Determine the [X, Y] coordinate at the center of the cell enclosing the given text.  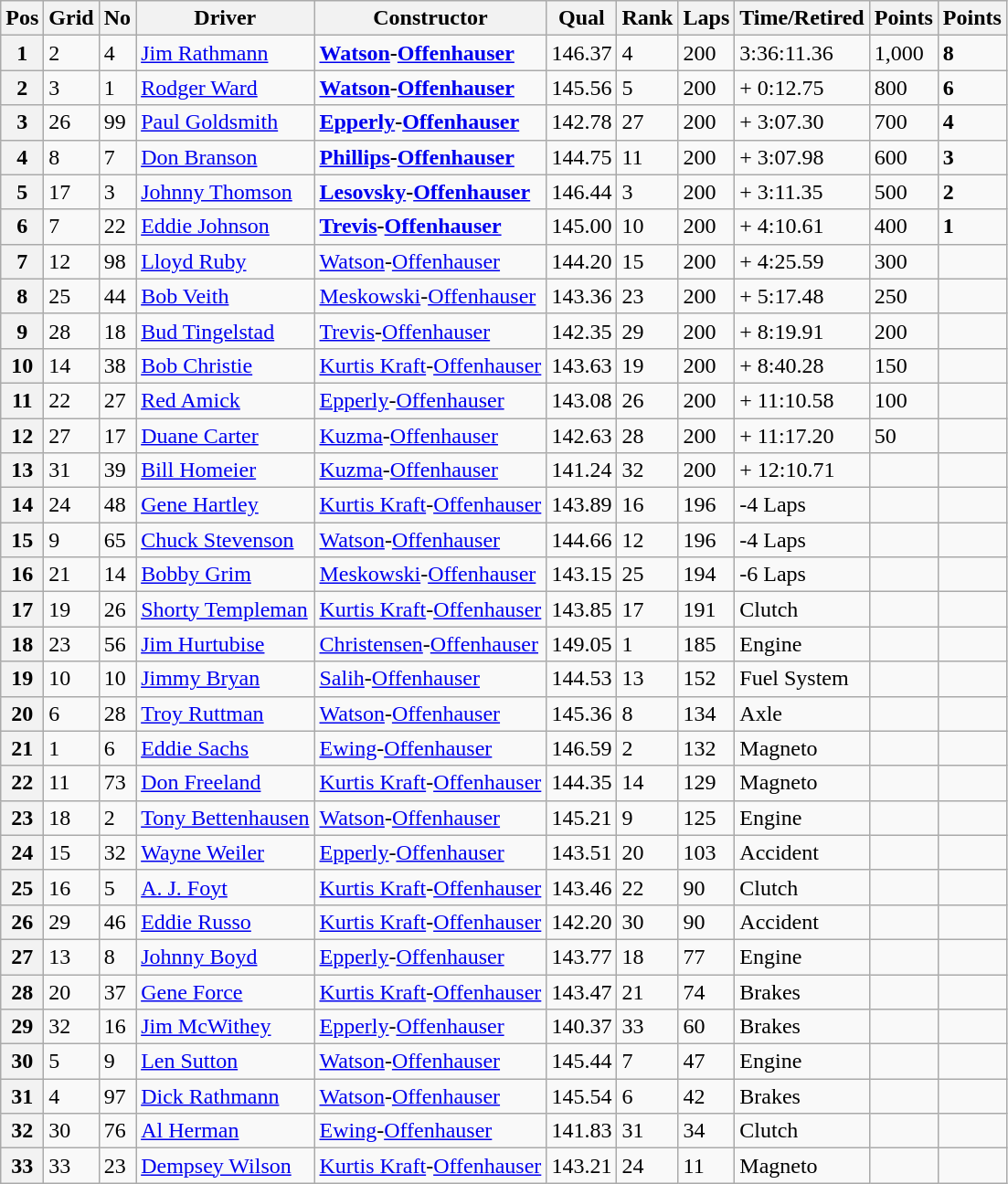
Jimmy Bryan [225, 679]
3:36:11.36 [802, 53]
Jim Hurtubise [225, 644]
77 [706, 957]
56 [117, 644]
A. J. Foyt [225, 887]
Dick Rathmann [225, 1096]
50 [903, 436]
+ 11:17.20 [802, 436]
145.54 [581, 1096]
125 [706, 818]
Lesovsky-Offenhauser [430, 192]
144.53 [581, 679]
Axle [802, 714]
Bob Christie [225, 365]
300 [903, 261]
Qual [581, 18]
600 [903, 157]
Johnny Thomson [225, 192]
143.21 [581, 1166]
Eddie Russo [225, 922]
1,000 [903, 53]
65 [117, 540]
Fuel System [802, 679]
47 [706, 1062]
Salih-Offenhauser [430, 679]
+ 11:10.58 [802, 400]
60 [706, 1027]
42 [706, 1096]
Bud Tingelstad [225, 331]
-6 Laps [802, 575]
+ 3:11.35 [802, 192]
Grid [71, 18]
141.24 [581, 470]
250 [903, 296]
Shorty Templeman [225, 609]
Bob Veith [225, 296]
Gene Hartley [225, 505]
150 [903, 365]
191 [706, 609]
141.83 [581, 1131]
+ 8:40.28 [802, 365]
Rank [647, 18]
145.44 [581, 1062]
74 [706, 991]
Driver [225, 18]
99 [117, 122]
Rodger Ward [225, 88]
143.08 [581, 400]
140.37 [581, 1027]
Al Herman [225, 1131]
Tony Bettenhausen [225, 818]
Constructor [430, 18]
Paul Goldsmith [225, 122]
143.46 [581, 887]
Pos [22, 18]
800 [903, 88]
73 [117, 783]
129 [706, 783]
146.37 [581, 53]
144.75 [581, 157]
143.77 [581, 957]
Chuck Stevenson [225, 540]
Red Amick [225, 400]
144.66 [581, 540]
76 [117, 1131]
98 [117, 261]
Lloyd Ruby [225, 261]
134 [706, 714]
34 [706, 1131]
+ 4:25.59 [802, 261]
Christensen-Offenhauser [430, 644]
143.47 [581, 991]
37 [117, 991]
144.35 [581, 783]
Eddie Johnson [225, 227]
142.35 [581, 331]
142.63 [581, 436]
Jim McWithey [225, 1027]
Len Sutton [225, 1062]
143.85 [581, 609]
143.63 [581, 365]
144.20 [581, 261]
+ 4:10.61 [802, 227]
Johnny Boyd [225, 957]
Wayne Weiler [225, 852]
146.44 [581, 192]
146.59 [581, 748]
143.36 [581, 296]
Bill Homeier [225, 470]
142.20 [581, 922]
44 [117, 296]
Troy Ruttman [225, 714]
Duane Carter [225, 436]
500 [903, 192]
145.56 [581, 88]
39 [117, 470]
Don Freeland [225, 783]
+ 3:07.30 [802, 122]
+ 3:07.98 [802, 157]
400 [903, 227]
+ 0:12.75 [802, 88]
Laps [706, 18]
Don Branson [225, 157]
145.00 [581, 227]
Bobby Grim [225, 575]
103 [706, 852]
48 [117, 505]
Eddie Sachs [225, 748]
Phillips-Offenhauser [430, 157]
143.89 [581, 505]
152 [706, 679]
700 [903, 122]
Gene Force [225, 991]
132 [706, 748]
142.78 [581, 122]
+ 12:10.71 [802, 470]
143.15 [581, 575]
No [117, 18]
100 [903, 400]
+ 5:17.48 [802, 296]
46 [117, 922]
194 [706, 575]
38 [117, 365]
Jim Rathmann [225, 53]
143.51 [581, 852]
97 [117, 1096]
Time/Retired [802, 18]
145.21 [581, 818]
Dempsey Wilson [225, 1166]
145.36 [581, 714]
185 [706, 644]
+ 8:19.91 [802, 331]
149.05 [581, 644]
